From the cell containing the given text, extract its center point as [X, Y] coordinate. 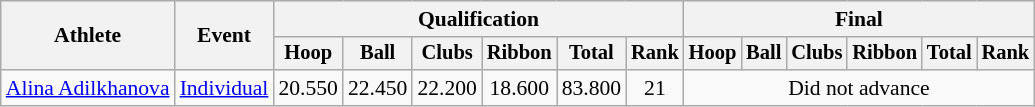
Individual [224, 88]
22.200 [446, 88]
Alina Adilkhanova [88, 88]
Final [859, 19]
18.600 [520, 88]
Did not advance [859, 88]
Qualification [478, 19]
21 [655, 88]
20.550 [308, 88]
83.800 [592, 88]
Athlete [88, 36]
22.450 [378, 88]
Event [224, 36]
